Scan for the cell matching the given text and deliver its [X, Y] coordinate at center. 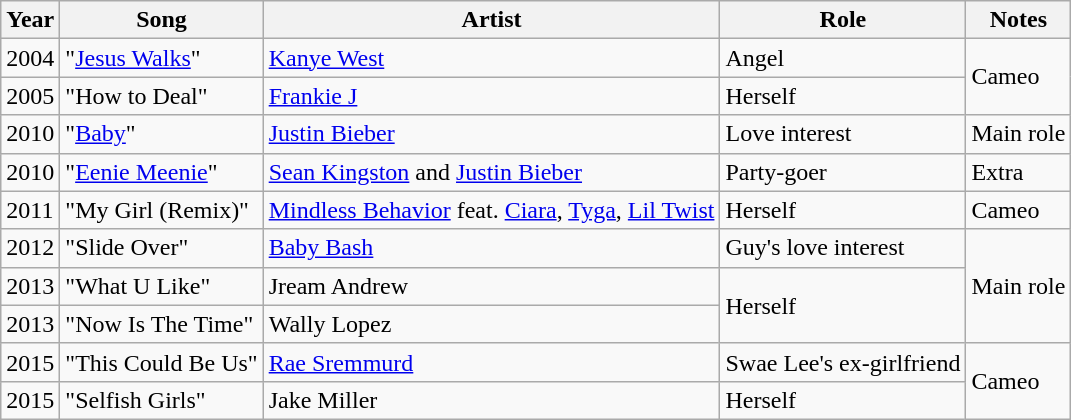
Wally Lopez [492, 324]
Love interest [843, 134]
"Eenie Meenie" [162, 172]
Kanye West [492, 58]
Angel [843, 58]
Baby Bash [492, 248]
"Selfish Girls" [162, 400]
2004 [30, 58]
2011 [30, 210]
Party-goer [843, 172]
Notes [1018, 20]
"Jesus Walks" [162, 58]
Jake Miller [492, 400]
Justin Bieber [492, 134]
Artist [492, 20]
Sean Kingston and Justin Bieber [492, 172]
Jream Andrew [492, 286]
Role [843, 20]
Rae Sremmurd [492, 362]
"Now Is The Time" [162, 324]
2005 [30, 96]
Song [162, 20]
"Slide Over" [162, 248]
Swae Lee's ex-girlfriend [843, 362]
2012 [30, 248]
"Baby" [162, 134]
"This Could Be Us" [162, 362]
Frankie J [492, 96]
"How to Deal" [162, 96]
"My Girl (Remix)" [162, 210]
Guy's love interest [843, 248]
Year [30, 20]
Extra [1018, 172]
"What U Like" [162, 286]
Mindless Behavior feat. Ciara, Tyga, Lil Twist [492, 210]
